Capture the cell that displays the provided text and extract its (X, Y) central coordinate. 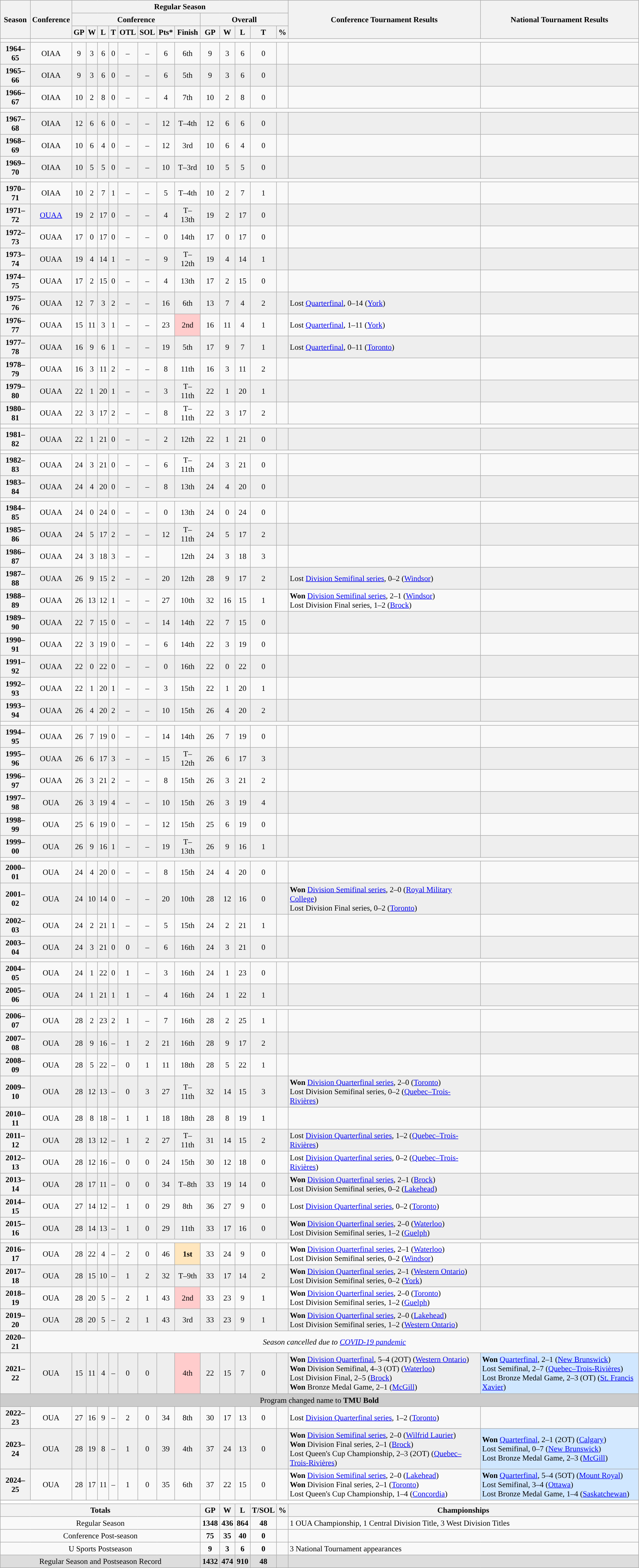
436 (227, 1523)
T–9th (188, 1276)
Lost Quarterfinal, 1–11 (York) (384, 325)
1987–88 (15, 579)
Lost Division Quarterfinal series, 0–2 (Quebec–Trois-Rivières) (384, 1162)
864 (243, 1523)
1991–92 (15, 667)
1 OUA Championship, 1 Central Division Title, 3 West Division Titles (463, 1523)
2020–21 (15, 1342)
2007–08 (15, 1043)
39 (166, 1449)
2012–13 (15, 1162)
2018–19 (15, 1298)
National Tournament Results (560, 20)
Conference Tournament Results (384, 20)
1982–83 (15, 465)
1983–84 (15, 487)
Won Division Quarterfinal series, 2–1 (Brock)Lost Division Semifinal series, 0–2 (Lakehead) (384, 1185)
2013–14 (15, 1185)
Won Division Quarterfinal series, 2–1 (Waterloo)Lost Division Semifinal series, 0–2 (Windsor) (384, 1254)
2002–03 (15, 925)
Won Division Semifinal series, 2–1 (Windsor)Lost Division Final series, 1–2 (Brock) (384, 600)
Won Quarterfinal, 5–4 (5OT) (Mount Royal)Lost Semifinal, 3–4 (Ottawa)Lost Bronze Medal Game, 1–4 (Saskatchewan) (560, 1484)
36 (210, 1206)
Won Division Quarterfinal series, 2–0 (Toronto)Lost Division Semifinal series, 1–2 (Guelph) (384, 1298)
2001–02 (15, 899)
Lost Division Quarterfinal series, 1–2 (Quebec–Trois-Rivières) (384, 1140)
Finish (188, 32)
Lost Quarterfinal, 0–11 (Toronto) (384, 347)
1993–94 (15, 710)
Pts* (166, 32)
2015–16 (15, 1228)
1985–86 (15, 534)
1968–69 (15, 145)
2000–01 (15, 872)
Championships (463, 1510)
1996–97 (15, 781)
1975–76 (15, 303)
40 (243, 1536)
Overall (244, 20)
7th (188, 98)
1979–80 (15, 391)
1980–81 (15, 413)
1970–71 (15, 193)
1976–77 (15, 325)
Lost Quarterfinal, 0–14 (York) (384, 303)
Lost Division Semifinal series, 0–2 (Windsor) (384, 579)
1997–98 (15, 802)
1964–65 (15, 53)
1981–82 (15, 439)
2021–22 (15, 1374)
2019–20 (15, 1320)
Won Quarterfinal, 2–1 (New Brunswick)Lost Semifinal, 2–7 (Quebec–Trois-Rivières)Lost Bronze Medal Game, 2–3 (OT) (St. Francis Xavier) (560, 1374)
2005–06 (15, 995)
46 (166, 1254)
2010–11 (15, 1118)
2024–25 (15, 1484)
OTL (128, 32)
1969–70 (15, 167)
1972–73 (15, 237)
1989–90 (15, 622)
1988–89 (15, 600)
T/SOL (264, 1510)
1994–95 (15, 736)
31 (210, 1140)
1990–91 (15, 645)
Won Quarterfinal, 2–1 (2OT) (Calgary)Lost Semifinal, 0–7 (New Brunswick)Lost Bronze Medal Game, 2–3 (McGill) (560, 1449)
2003–04 (15, 948)
Program changed name to TMU Bold (319, 1400)
2017–18 (15, 1276)
1992–93 (15, 688)
2011–12 (15, 1140)
Totals (100, 1510)
2009–10 (15, 1091)
2004–05 (15, 973)
1999–00 (15, 847)
1974–75 (15, 281)
Conference Post-season (100, 1536)
1973–74 (15, 259)
T–3rd (188, 167)
2022–23 (15, 1417)
910 (243, 1562)
1st (188, 1254)
Won Division Quarterfinal series, 2–0 (Lakehead)Lost Division Semifinal series, 1–2 (Western Ontario) (384, 1320)
Won Division Quarterfinal series, 2–0 (Toronto)Lost Division Semifinal series, 0–2 (Quebec–Trois-Rivières) (384, 1091)
1977–78 (15, 347)
Lost Division Quarterfinal series, 0–2 (Toronto) (384, 1206)
1967–68 (15, 124)
T–8th (188, 1185)
2014–15 (15, 1206)
1978–79 (15, 369)
U Sports Postseason (100, 1549)
75 (210, 1536)
Regular Season and Postseason Record (100, 1562)
Lost Division Quarterfinal series, 1–2 (Toronto) (384, 1417)
Won Division Semifinal series, 2–0 (Royal Military College)Lost Division Final series, 0–2 (Toronto) (384, 899)
3 National Tournament appearances (463, 1549)
1965–66 (15, 76)
474 (227, 1562)
1995–96 (15, 758)
Won Division Semifinal series, 2–0 (Lakehead)Won Division Final series, 2–1 (Toronto)Lost Queen's Cup Championship, 1–4 (Concordia) (384, 1484)
1348 (210, 1523)
Won Division Quarterfinal series, 2–0 (Waterloo)Lost Division Semifinal series, 1–2 (Guelph) (384, 1228)
Season cancelled due to COVID-19 pandemic (335, 1342)
Won Division Quarterfinal series, 2–1 (Western Ontario)Lost Division Semifinal series, 0–2 (York) (384, 1276)
2023–24 (15, 1449)
1986–87 (15, 556)
SOL (147, 32)
1998–99 (15, 824)
1966–67 (15, 98)
1971–72 (15, 215)
2008–09 (15, 1065)
2006–07 (15, 1021)
1984–85 (15, 512)
1432 (210, 1562)
Season (15, 20)
2016–17 (15, 1254)
